Find where the given text appears and provide that cell's center as (x, y) coordinate. 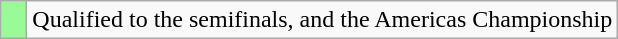
Qualified to the semifinals, and the Americas Championship (322, 20)
